Locate the cell with the specified text and output its (X, Y) center coordinate. 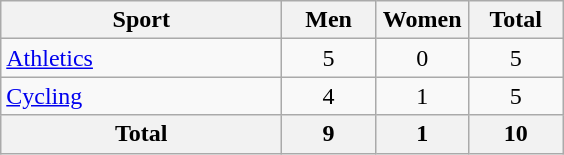
4 (329, 96)
10 (516, 134)
Men (329, 20)
Sport (142, 20)
9 (329, 134)
Women (422, 20)
0 (422, 58)
Cycling (142, 96)
Athletics (142, 58)
